Search for the cell housing the specified text and yield its [x, y] center coordinate. 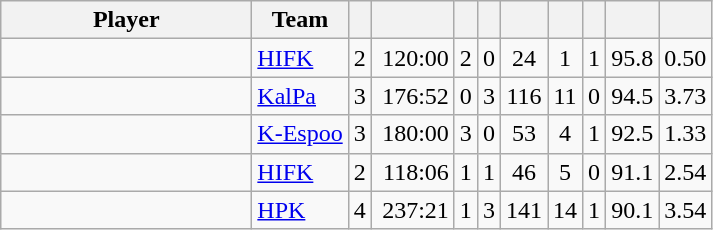
0.50 [686, 58]
KalPa [300, 96]
Team [300, 20]
118:06 [412, 172]
92.5 [632, 134]
46 [524, 172]
Player [126, 20]
3.73 [686, 96]
141 [524, 210]
3.54 [686, 210]
120:00 [412, 58]
90.1 [632, 210]
176:52 [412, 96]
53 [524, 134]
K-Espoo [300, 134]
11 [566, 96]
2.54 [686, 172]
180:00 [412, 134]
91.1 [632, 172]
24 [524, 58]
HPK [300, 210]
14 [566, 210]
95.8 [632, 58]
94.5 [632, 96]
1.33 [686, 134]
116 [524, 96]
5 [566, 172]
237:21 [412, 210]
